For the text-containing cell, return its midpoint in [x, y] coordinate format. 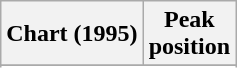
Peakposition [189, 34]
Chart (1995) [72, 34]
